For the text-containing cell, return its midpoint in (x, y) coordinate format. 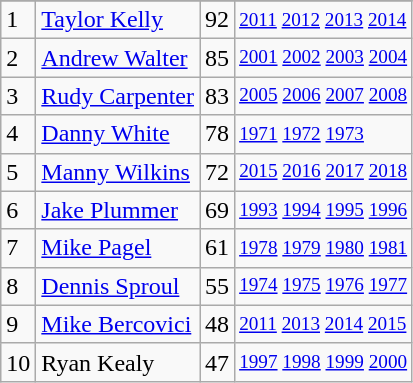
Andrew Walter (118, 58)
69 (218, 210)
48 (218, 324)
1978 1979 1980 1981 (324, 248)
Mike Pagel (118, 248)
92 (218, 20)
3 (18, 96)
8 (18, 286)
2005 2006 2007 2008 (324, 96)
6 (18, 210)
1993 1994 1995 1996 (324, 210)
1971 1972 1973 (324, 134)
Danny White (118, 134)
1997 1998 1999 2000 (324, 362)
Ryan Kealy (118, 362)
9 (18, 324)
Mike Bercovici (118, 324)
2001 2002 2003 2004 (324, 58)
47 (218, 362)
5 (18, 172)
78 (218, 134)
7 (18, 248)
1 (18, 20)
2011 2013 2014 2015 (324, 324)
Rudy Carpenter (118, 96)
Manny Wilkins (118, 172)
10 (18, 362)
2011 2012 2013 2014 (324, 20)
2015 2016 2017 2018 (324, 172)
72 (218, 172)
4 (18, 134)
55 (218, 286)
85 (218, 58)
2 (18, 58)
Dennis Sproul (118, 286)
Taylor Kelly (118, 20)
83 (218, 96)
Jake Plummer (118, 210)
1974 1975 1976 1977 (324, 286)
61 (218, 248)
